Scan for the cell matching the given text and deliver its [x, y] coordinate at center. 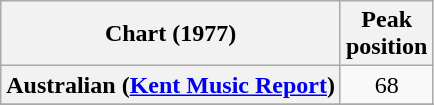
Chart (1977) [171, 34]
Australian (Kent Music Report) [171, 85]
Peakposition [386, 34]
68 [386, 85]
